Detect which cell encompasses the target text, then output its (X, Y) center coordinate. 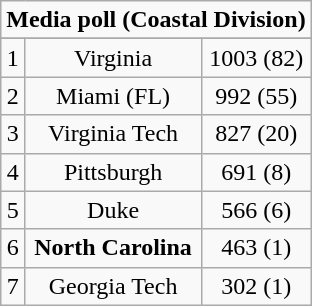
7 (13, 286)
Duke (113, 210)
566 (6) (256, 210)
5 (13, 210)
Georgia Tech (113, 286)
Miami (FL) (113, 96)
Media poll (Coastal Division) (156, 20)
691 (8) (256, 172)
992 (55) (256, 96)
4 (13, 172)
3 (13, 134)
1003 (82) (256, 58)
1 (13, 58)
Pittsburgh (113, 172)
302 (1) (256, 286)
6 (13, 248)
463 (1) (256, 248)
827 (20) (256, 134)
North Carolina (113, 248)
Virginia (113, 58)
Virginia Tech (113, 134)
2 (13, 96)
